Return [x, y] of the center of cell containing provided text 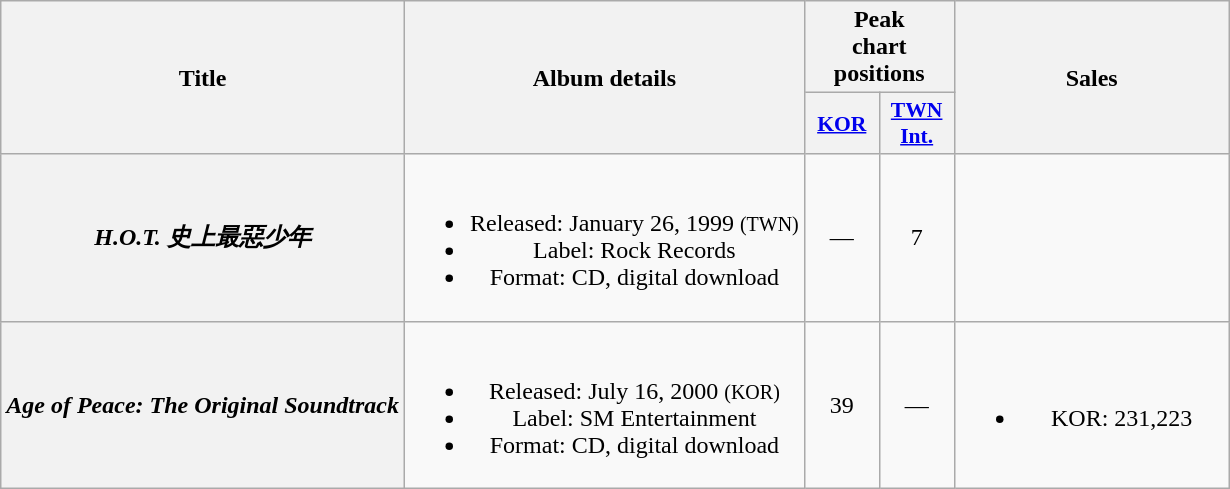
Released: January 26, 1999 (TWN)Label: Rock RecordsFormat: CD, digital download [604, 238]
KOR [842, 124]
7 [916, 238]
Album details [604, 78]
Sales [1092, 78]
Peakchartpositions [879, 47]
TWN Int. [916, 124]
Age of Peace: The Original Soundtrack [203, 404]
Title [203, 78]
Released: July 16, 2000 (KOR)Label: SM EntertainmentFormat: CD, digital download [604, 404]
39 [842, 404]
H.O.T. 史上最惡少年 [203, 238]
KOR: 231,223 [1092, 404]
